Identify which cell holds the provided text, then report its [x, y] central coordinate. 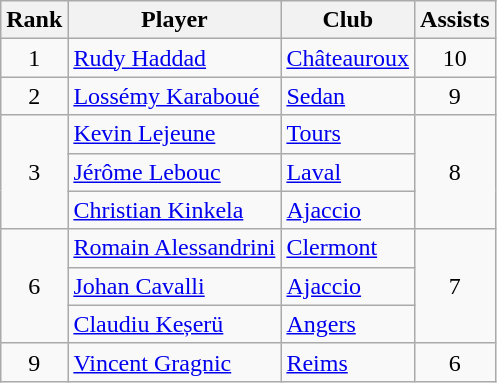
Vincent Gragnic [174, 362]
8 [455, 172]
Johan Cavalli [174, 286]
Clermont [348, 248]
Angers [348, 324]
Reims [348, 362]
Jérôme Lebouc [174, 172]
Sedan [348, 96]
Christian Kinkela [174, 210]
3 [34, 172]
10 [455, 58]
Club [348, 20]
Châteauroux [348, 58]
Lossémy Karaboué [174, 96]
2 [34, 96]
Rank [34, 20]
7 [455, 286]
Assists [455, 20]
Romain Alessandrini [174, 248]
Player [174, 20]
Rudy Haddad [174, 58]
Claudiu Keșerü [174, 324]
Laval [348, 172]
Tours [348, 134]
Kevin Lejeune [174, 134]
1 [34, 58]
